Return the (X, Y) coordinate for the center point of the cell that contains the specified text.  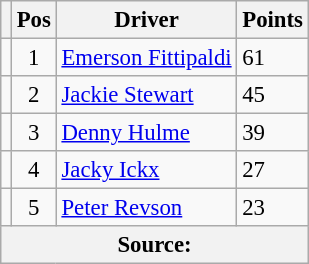
Peter Revson (146, 208)
61 (272, 58)
Denny Hulme (146, 133)
Points (272, 20)
Jackie Stewart (146, 95)
3 (34, 133)
Driver (146, 20)
1 (34, 58)
27 (272, 170)
45 (272, 95)
4 (34, 170)
Emerson Fittipaldi (146, 58)
Pos (34, 20)
39 (272, 133)
23 (272, 208)
2 (34, 95)
5 (34, 208)
Jacky Ickx (146, 170)
Source: (155, 245)
